Return the (x, y) coordinate for the center point of the cell that contains the specified text.  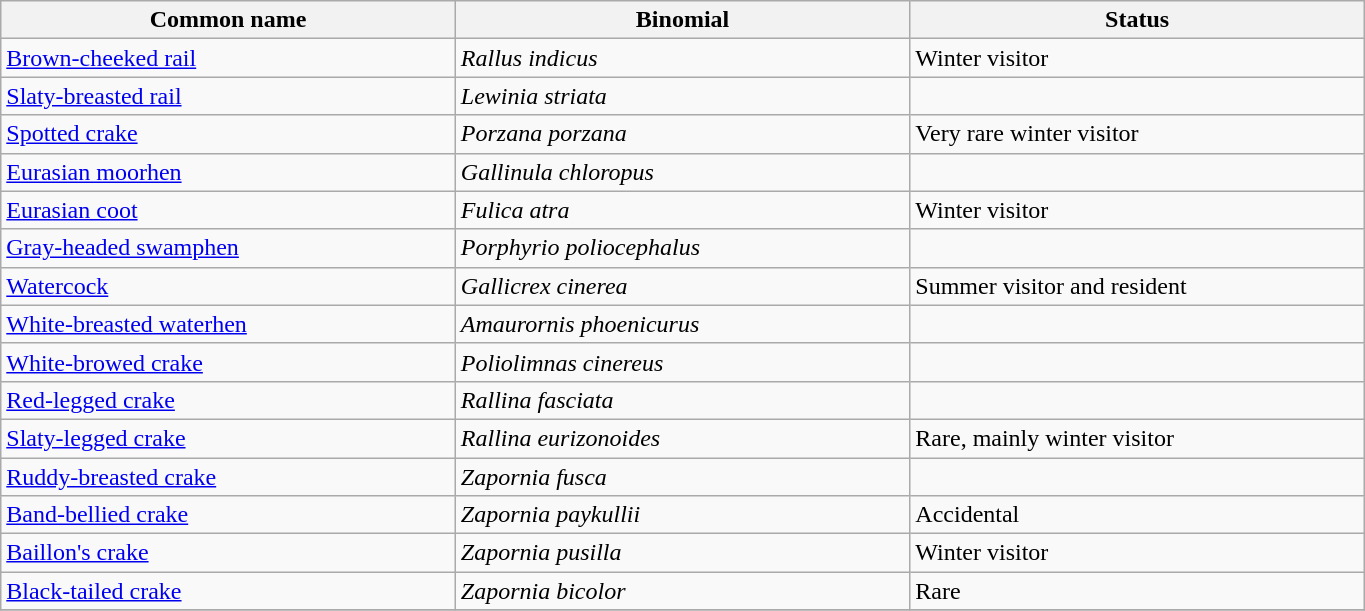
Porphyrio poliocephalus (682, 248)
Band-bellied crake (228, 515)
Accidental (1138, 515)
Zapornia paykullii (682, 515)
Slaty-breasted rail (228, 96)
White-browed crake (228, 362)
Poliolimnas cinereus (682, 362)
Slaty-legged crake (228, 438)
Spotted crake (228, 134)
Status (1138, 20)
Brown-cheeked rail (228, 58)
Lewinia striata (682, 96)
Black-tailed crake (228, 591)
Porzana porzana (682, 134)
White-breasted waterhen (228, 324)
Baillon's crake (228, 553)
Gallicrex cinerea (682, 286)
Rare (1138, 591)
Ruddy-breasted crake (228, 477)
Red-legged crake (228, 400)
Rare, mainly winter visitor (1138, 438)
Rallina eurizonoides (682, 438)
Common name (228, 20)
Eurasian moorhen (228, 172)
Binomial (682, 20)
Gallinula chloropus (682, 172)
Zapornia fusca (682, 477)
Eurasian coot (228, 210)
Very rare winter visitor (1138, 134)
Fulica atra (682, 210)
Rallina fasciata (682, 400)
Summer visitor and resident (1138, 286)
Zapornia pusilla (682, 553)
Watercock (228, 286)
Rallus indicus (682, 58)
Gray-headed swamphen (228, 248)
Zapornia bicolor (682, 591)
Amaurornis phoenicurus (682, 324)
